For the text-containing cell, return its midpoint in [x, y] coordinate format. 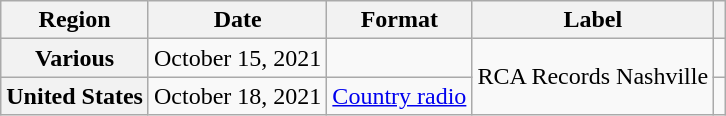
United States [75, 96]
Various [75, 58]
Country radio [400, 96]
Date [237, 20]
October 15, 2021 [237, 58]
October 18, 2021 [237, 96]
Region [75, 20]
Label [593, 20]
RCA Records Nashville [593, 77]
Format [400, 20]
